Search for the cell housing the specified text and yield its (x, y) center coordinate. 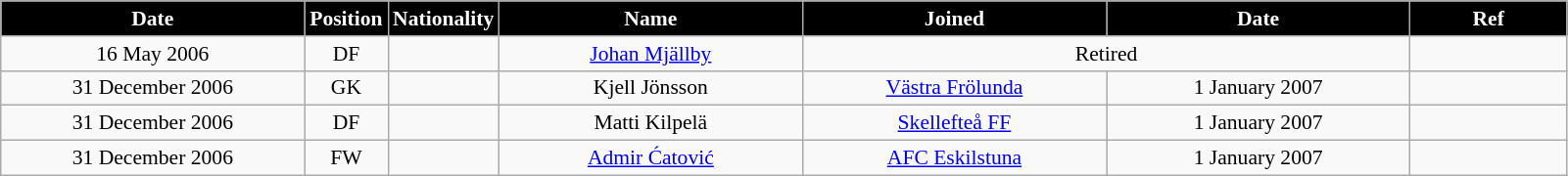
Nationality (443, 19)
GK (347, 88)
Retired (1106, 54)
Name (650, 19)
FW (347, 158)
Position (347, 19)
Matti Kilpelä (650, 123)
AFC Eskilstuna (954, 158)
Västra Frölunda (954, 88)
Ref (1489, 19)
Kjell Jönsson (650, 88)
Joined (954, 19)
Admir Ćatović (650, 158)
16 May 2006 (153, 54)
Skellefteå FF (954, 123)
Johan Mjällby (650, 54)
